Find where the given text appears and provide that cell's center as (X, Y) coordinate. 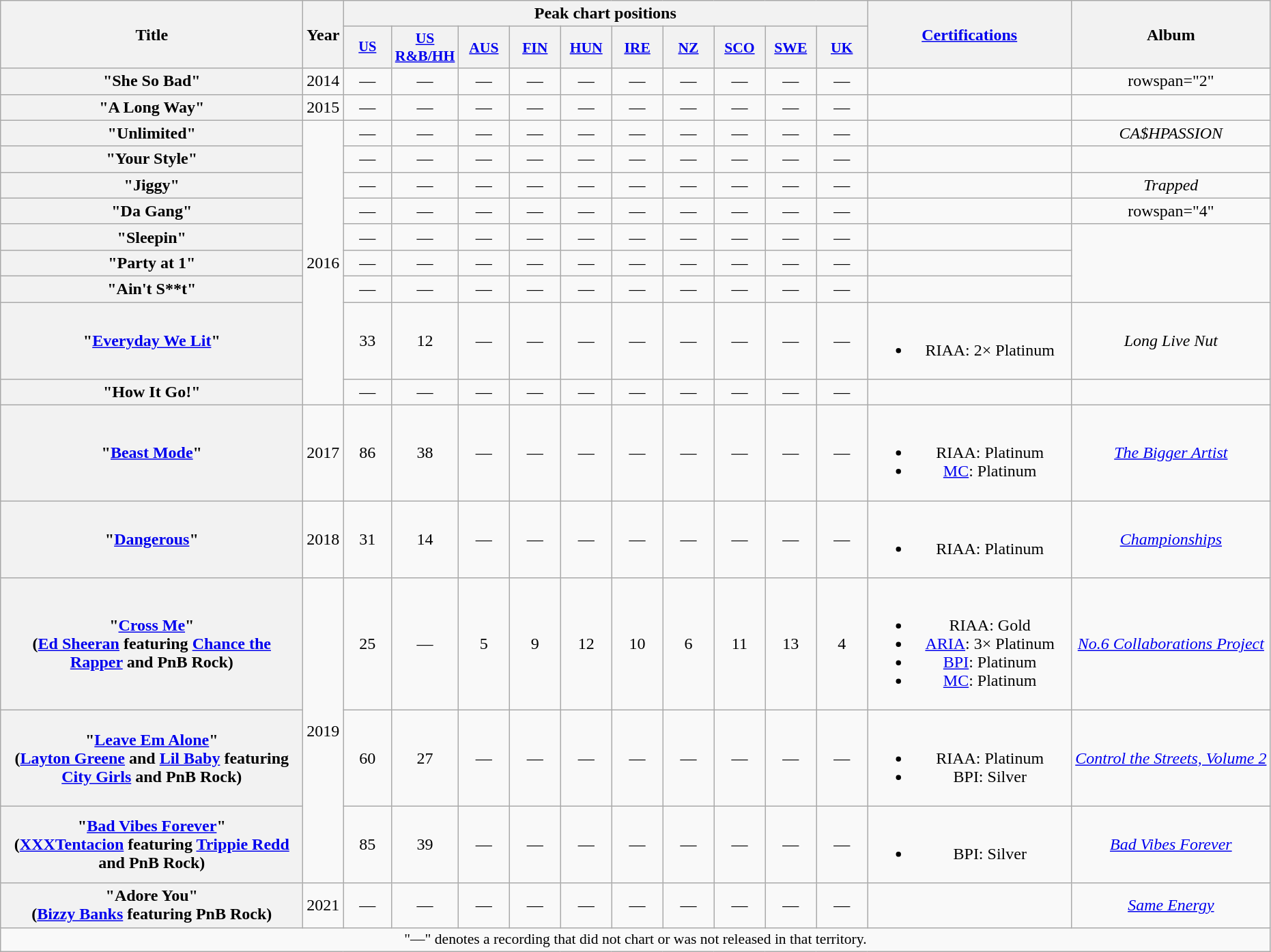
"Everyday We Lit" (152, 340)
60 (367, 758)
RIAA: PlatinumMC: Platinum (969, 453)
rowspan="2" (1171, 81)
RIAA: 2× Platinum (969, 340)
"Jiggy" (152, 185)
"Your Style" (152, 159)
Same Energy (1171, 905)
2018 (324, 539)
Album (1171, 34)
86 (367, 453)
14 (425, 539)
Bad Vibes Forever (1171, 845)
"Unlimited" (152, 133)
"—" denotes a recording that did not chart or was not released in that territory. (635, 940)
Long Live Nut (1171, 340)
38 (425, 453)
2014 (324, 81)
"Sleepin" (152, 237)
2017 (324, 453)
25 (367, 644)
6 (688, 644)
"Ain't S**t" (152, 289)
"A Long Way" (152, 107)
"Leave Em Alone"(Layton Greene and Lil Baby featuring City Girls and PnB Rock) (152, 758)
33 (367, 340)
9 (535, 644)
SWE (790, 48)
"Dangerous" (152, 539)
31 (367, 539)
RIAA: GoldARIA: 3× PlatinumBPI: PlatinumMC: Platinum (969, 644)
Championships (1171, 539)
SCO (740, 48)
The Bigger Artist (1171, 453)
US (367, 48)
2019 (324, 730)
Control the Streets, Volume 2 (1171, 758)
2015 (324, 107)
"Beast Mode" (152, 453)
RIAA: PlatinumBPI: Silver (969, 758)
BPI: Silver (969, 845)
IRE (638, 48)
AUS (483, 48)
13 (790, 644)
4 (842, 644)
5 (483, 644)
Trapped (1171, 185)
85 (367, 845)
"How It Go!" (152, 392)
Certifications (969, 34)
FIN (535, 48)
US R&B/HH (425, 48)
No.6 Collaborations Project (1171, 644)
2021 (324, 905)
HUN (586, 48)
39 (425, 845)
Peak chart positions (605, 14)
"Bad Vibes Forever"(XXXTentacion featuring Trippie Redd and PnB Rock) (152, 845)
"Party at 1" (152, 263)
"Adore You"(Bizzy Banks featuring PnB Rock) (152, 905)
10 (638, 644)
"Cross Me"(Ed Sheeran featuring Chance the Rapper and PnB Rock) (152, 644)
Year (324, 34)
"Da Gang" (152, 211)
CA$HPASSION (1171, 133)
NZ (688, 48)
Title (152, 34)
2016 (324, 263)
UK (842, 48)
27 (425, 758)
"She So Bad" (152, 81)
11 (740, 644)
rowspan="4" (1171, 211)
RIAA: Platinum (969, 539)
